Return [X, Y] of the center of cell containing provided text 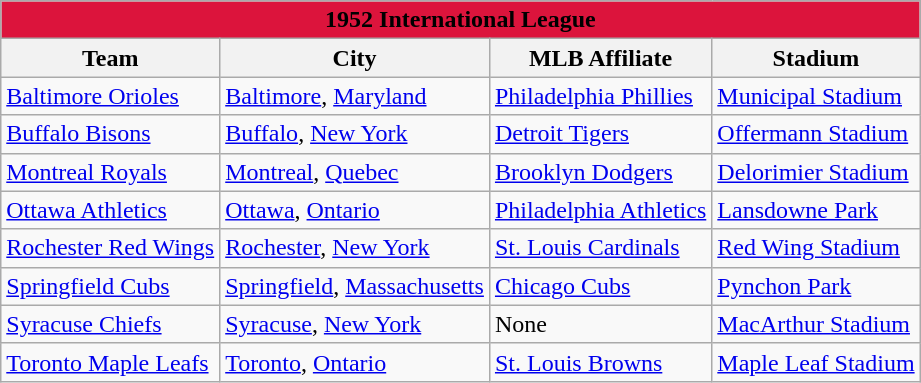
Montreal, Quebec [355, 172]
Offermann Stadium [816, 134]
Buffalo, New York [355, 134]
Toronto, Ontario [355, 362]
Red Wing Stadium [816, 248]
City [355, 58]
Chicago Cubs [600, 286]
Philadelphia Athletics [600, 210]
Team [110, 58]
Toronto Maple Leafs [110, 362]
Montreal Royals [110, 172]
MLB Affiliate [600, 58]
Municipal Stadium [816, 96]
Springfield, Massachusetts [355, 286]
Ottawa, Ontario [355, 210]
St. Louis Cardinals [600, 248]
Stadium [816, 58]
Detroit Tigers [600, 134]
Syracuse Chiefs [110, 324]
Ottawa Athletics [110, 210]
1952 International League [460, 20]
Rochester Red Wings [110, 248]
Baltimore Orioles [110, 96]
Rochester, New York [355, 248]
Philadelphia Phillies [600, 96]
Brooklyn Dodgers [600, 172]
Delorimier Stadium [816, 172]
MacArthur Stadium [816, 324]
St. Louis Browns [600, 362]
Maple Leaf Stadium [816, 362]
Baltimore, Maryland [355, 96]
Buffalo Bisons [110, 134]
Springfield Cubs [110, 286]
None [600, 324]
Pynchon Park [816, 286]
Lansdowne Park [816, 210]
Syracuse, New York [355, 324]
